Search for the cell housing the specified text and yield its (x, y) center coordinate. 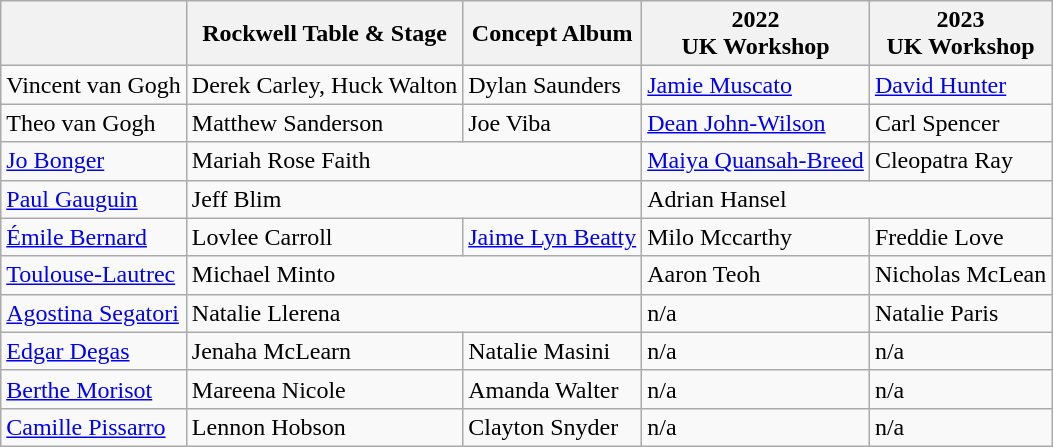
Theo van Gogh (94, 123)
Natalie Llerena (414, 313)
Dylan Saunders (552, 85)
Milo Mccarthy (756, 237)
Nicholas McLean (960, 275)
2023UK Workshop (960, 34)
Clayton Snyder (552, 427)
Maiya Quansah-Breed (756, 161)
Natalie Masini (552, 351)
Toulouse-Lautrec (94, 275)
Rockwell Table & Stage (324, 34)
Carl Spencer (960, 123)
Mariah Rose Faith (414, 161)
Matthew Sanderson (324, 123)
Jo Bonger (94, 161)
Berthe Morisot (94, 389)
Agostina Segatori (94, 313)
Jamie Muscato (756, 85)
Cleopatra Ray (960, 161)
Mareena Nicole (324, 389)
2022UK Workshop (756, 34)
Concept Album (552, 34)
Jeff Blim (414, 199)
David Hunter (960, 85)
Jenaha McLearn (324, 351)
Lovlee Carroll (324, 237)
Freddie Love (960, 237)
Vincent van Gogh (94, 85)
Adrian Hansel (847, 199)
Edgar Degas (94, 351)
Émile Bernard (94, 237)
Dean John-Wilson (756, 123)
Paul Gauguin (94, 199)
Camille Pissarro (94, 427)
Amanda Walter (552, 389)
Natalie Paris (960, 313)
Joe Viba (552, 123)
Jaime Lyn Beatty (552, 237)
Michael Minto (414, 275)
Aaron Teoh (756, 275)
Derek Carley, Huck Walton (324, 85)
Lennon Hobson (324, 427)
